Find where the given text appears and provide that cell's center as [X, Y] coordinate. 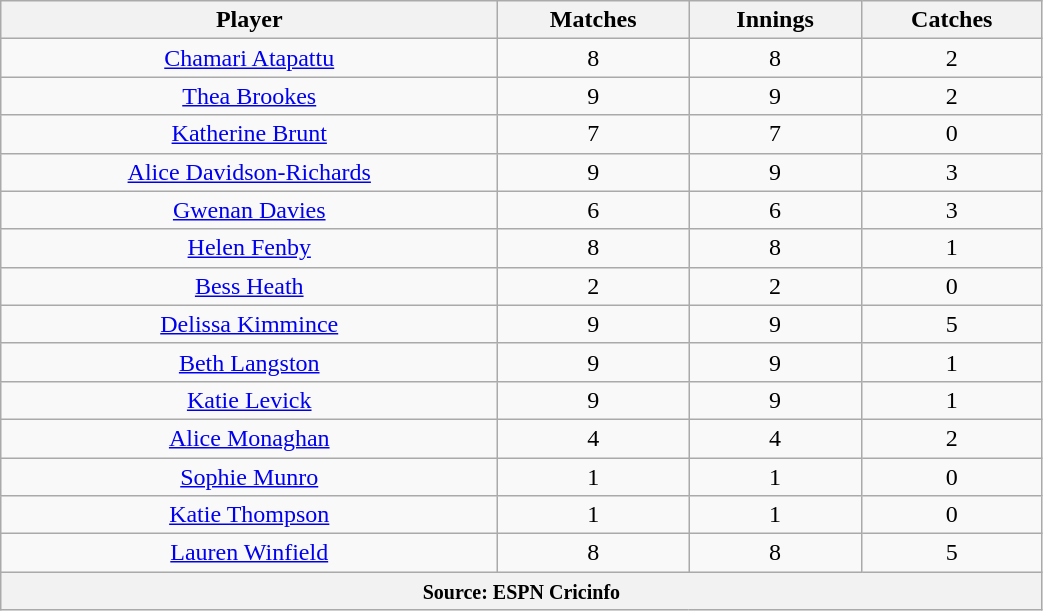
Katie Levick [250, 400]
Beth Langston [250, 362]
Katie Thompson [250, 515]
Source: ESPN Cricinfo [522, 591]
Bess Heath [250, 286]
Catches [952, 20]
Thea Brookes [250, 96]
Matches [594, 20]
Chamari Atapattu [250, 58]
Alice Davidson-Richards [250, 172]
Katherine Brunt [250, 134]
Innings [776, 20]
Alice Monaghan [250, 438]
Helen Fenby [250, 248]
Lauren Winfield [250, 553]
Player [250, 20]
Gwenan Davies [250, 210]
Delissa Kimmince [250, 324]
Sophie Munro [250, 477]
